Extract the (X, Y) coordinate from the center of the cell holding the provided text.  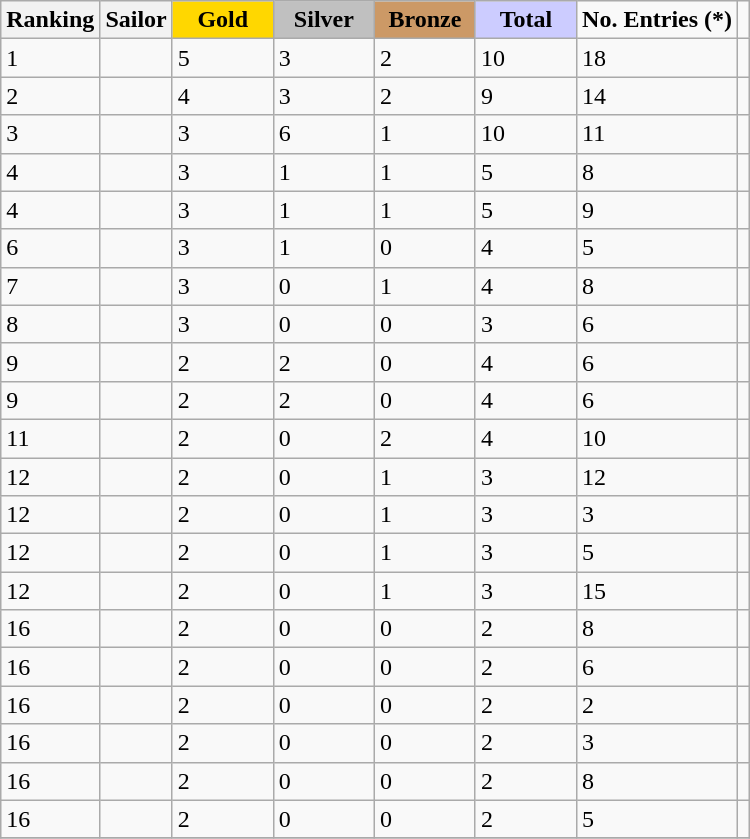
Bronze (424, 20)
14 (658, 96)
No. Entries (*) (658, 20)
Gold (222, 20)
15 (658, 591)
Ranking (50, 20)
7 (50, 286)
18 (658, 58)
Sailor (136, 20)
Total (526, 20)
Silver (324, 20)
